Pinpoint the cell where the given text exists, returning its (x, y) midpoint coordinate. 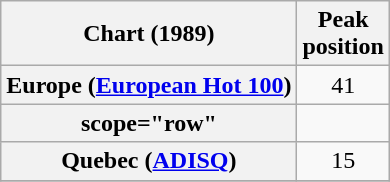
Quebec (ADISQ) (149, 161)
Chart (1989) (149, 34)
41 (343, 85)
Peakposition (343, 34)
Europe (European Hot 100) (149, 85)
scope="row" (149, 123)
15 (343, 161)
